From the cell containing the given text, extract its center point as [x, y] coordinate. 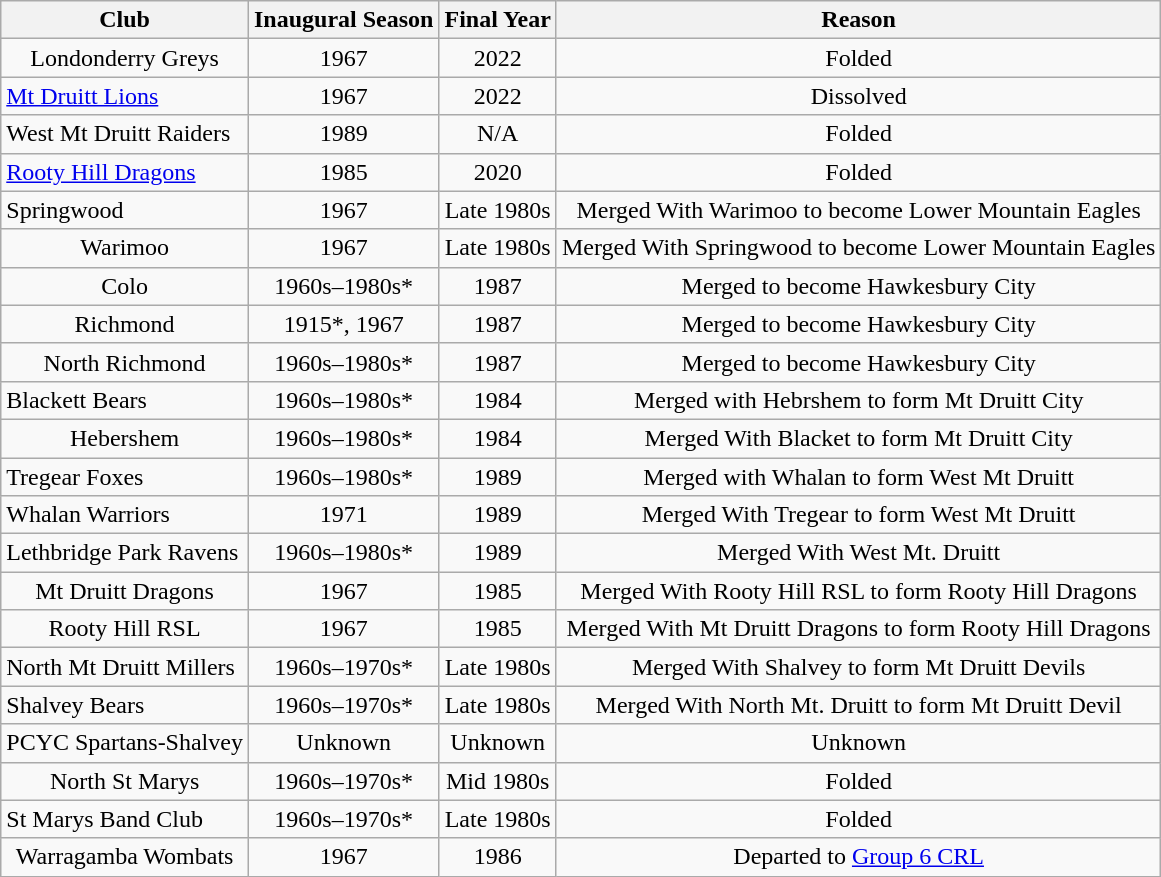
Rooty Hill RSL [125, 629]
Merged With Rooty Hill RSL to form Rooty Hill Dragons [858, 591]
Hebershem [125, 438]
Club [125, 20]
Mt Druitt Lions [125, 96]
N/A [498, 134]
Whalan Warriors [125, 515]
Richmond [125, 324]
Merged With Mt Druitt Dragons to form Rooty Hill Dragons [858, 629]
Merged With Shalvey to form Mt Druitt Devils [858, 667]
Mt Druitt Dragons [125, 591]
Merged With Tregear to form West Mt Druitt [858, 515]
Merged with Hebrshem to form Mt Druitt City [858, 400]
Dissolved [858, 96]
Mid 1980s [498, 781]
Merged with Whalan to form West Mt Druitt [858, 477]
Merged With Blacket to form Mt Druitt City [858, 438]
Inaugural Season [343, 20]
Reason [858, 20]
North St Marys [125, 781]
Merged With Warimoo to become Lower Mountain Eagles [858, 210]
Tregear Foxes [125, 477]
Rooty Hill Dragons [125, 172]
Warimoo [125, 248]
Final Year [498, 20]
St Marys Band Club [125, 819]
North Mt Druitt Millers [125, 667]
Shalvey Bears [125, 705]
Springwood [125, 210]
Merged With North Mt. Druitt to form Mt Druitt Devil [858, 705]
Blackett Bears [125, 400]
1971 [343, 515]
2020 [498, 172]
Colo [125, 286]
Departed to Group 6 CRL [858, 857]
Merged With West Mt. Druitt [858, 553]
North Richmond [125, 362]
Warragamba Wombats [125, 857]
Merged With Springwood to become Lower Mountain Eagles [858, 248]
1915*, 1967 [343, 324]
Lethbridge Park Ravens [125, 553]
Londonderry Greys [125, 58]
1986 [498, 857]
PCYC Spartans-Shalvey [125, 743]
West Mt Druitt Raiders [125, 134]
